Capture the cell that displays the provided text and extract its (X, Y) central coordinate. 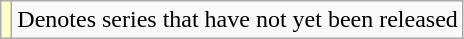
Denotes series that have not yet been released (238, 20)
